Detect which cell encompasses the target text, then output its (x, y) center coordinate. 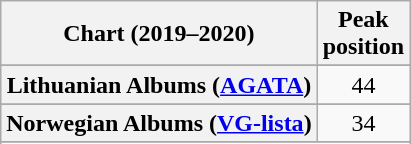
44 (363, 85)
34 (363, 123)
Norwegian Albums (VG-lista) (159, 123)
Lithuanian Albums (AGATA) (159, 85)
Peakposition (363, 34)
Chart (2019–2020) (159, 34)
